Locate the cell with the specified text and output its (X, Y) center coordinate. 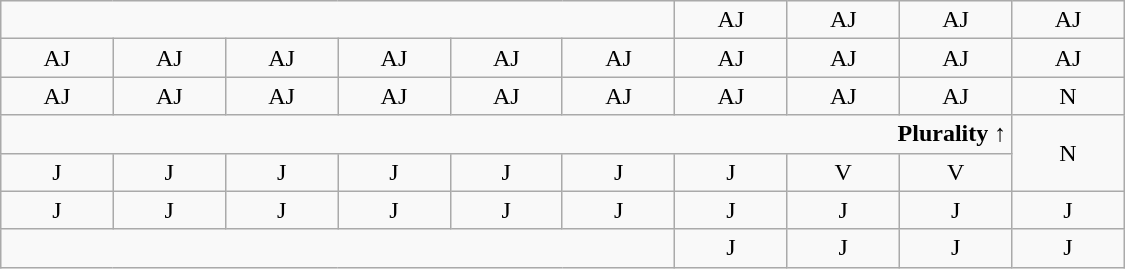
Plurality ↑ (506, 134)
